From the cell containing the given text, extract its center point as [X, Y] coordinate. 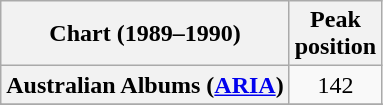
Chart (1989–1990) [145, 34]
Australian Albums (ARIA) [145, 85]
142 [335, 85]
Peakposition [335, 34]
